For the text-containing cell, return its midpoint in (X, Y) coordinate format. 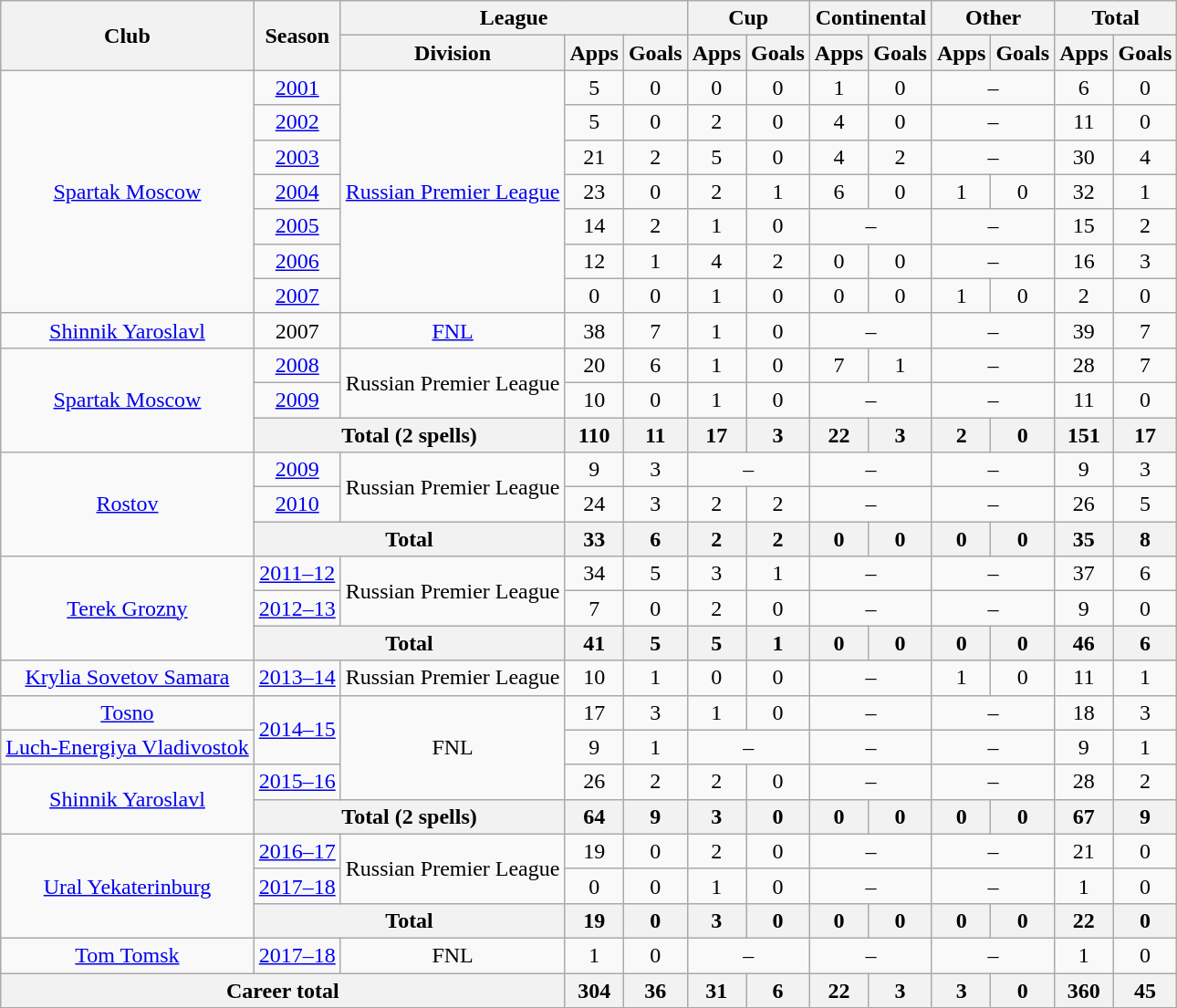
Rostov (128, 504)
23 (594, 192)
46 (1084, 643)
2010 (297, 504)
151 (1084, 435)
31 (716, 990)
14 (594, 226)
2005 (297, 226)
33 (594, 539)
2014–15 (297, 730)
Ural Yekaterinburg (128, 886)
12 (594, 261)
Division (453, 53)
Tosno (128, 712)
Krylia Sovetov Samara (128, 678)
67 (1084, 816)
Tom Tomsk (128, 955)
2011–12 (297, 574)
18 (1084, 712)
2013–14 (297, 678)
32 (1084, 192)
38 (594, 330)
110 (594, 435)
2002 (297, 122)
39 (1084, 330)
15 (1084, 226)
Club (128, 36)
16 (1084, 261)
Luch-Energiya Vladivostok (128, 747)
24 (594, 504)
8 (1145, 539)
30 (1084, 157)
36 (655, 990)
37 (1084, 574)
2012–13 (297, 608)
2004 (297, 192)
2015–16 (297, 782)
Season (297, 36)
41 (594, 643)
League (514, 18)
Other (993, 18)
2001 (297, 88)
360 (1084, 990)
34 (594, 574)
Career total (283, 990)
Cup (748, 18)
2003 (297, 157)
Continental (870, 18)
Terek Grozny (128, 608)
64 (594, 816)
20 (594, 365)
2008 (297, 365)
304 (594, 990)
2006 (297, 261)
45 (1145, 990)
2016–17 (297, 851)
35 (1084, 539)
